Locate the cell with the specified text and output its [x, y] center coordinate. 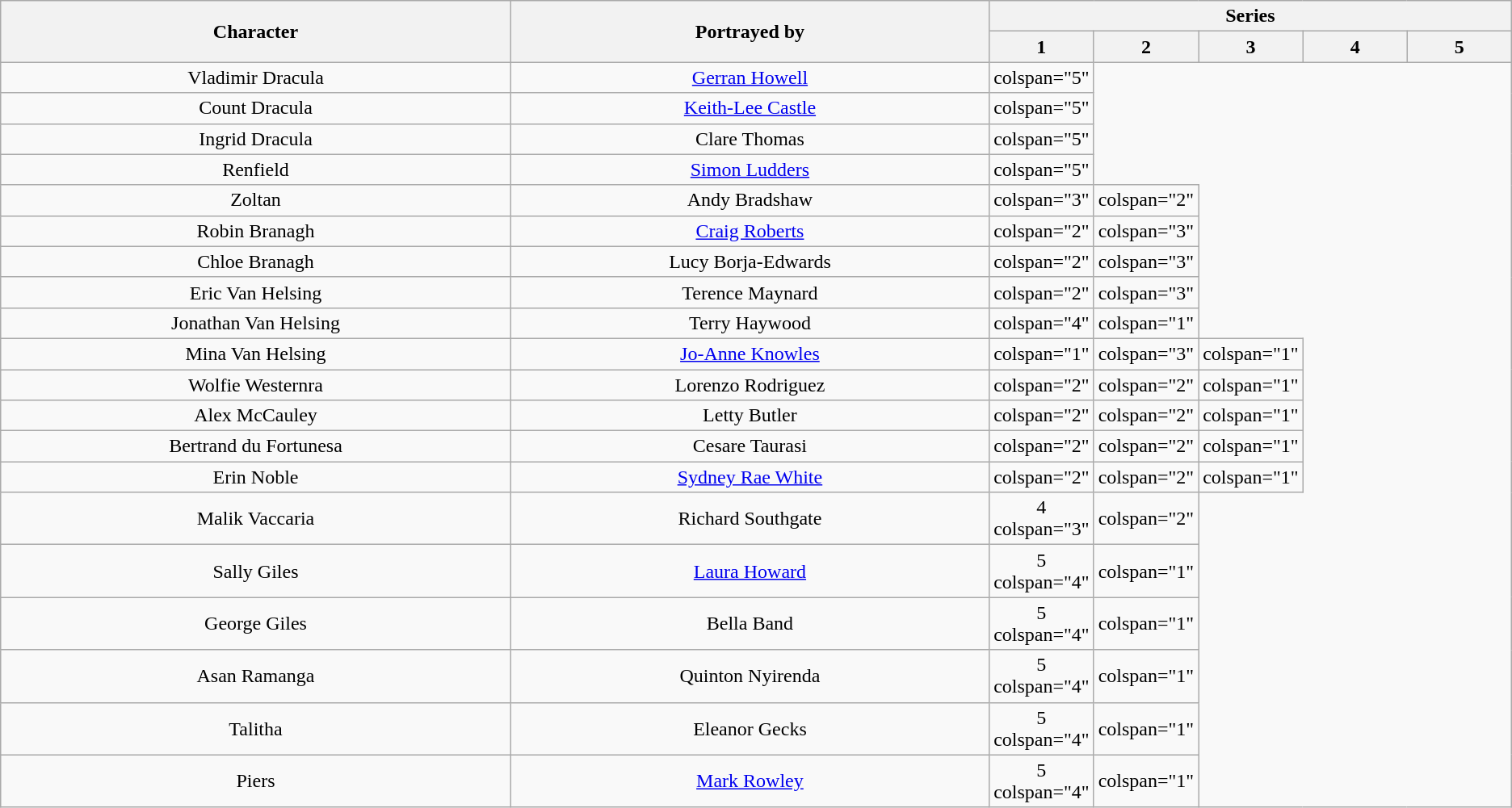
Piers [256, 781]
Clare Thomas [750, 139]
Count Dracula [256, 108]
George Giles [256, 623]
Eleanor Gecks [750, 728]
1 [1042, 47]
Character [256, 31]
Craig Roberts [750, 231]
Cesare Taurasi [750, 446]
Ingrid Dracula [256, 139]
Eric Van Helsing [256, 292]
Simon Ludders [750, 170]
Sally Giles [256, 571]
Bella Band [750, 623]
Terence Maynard [750, 292]
Terry Haywood [750, 323]
Chloe Branagh [256, 262]
Alex McCauley [256, 416]
2 [1146, 47]
Zoltan [256, 200]
Malik Vaccaria [256, 518]
Renfield [256, 170]
Wolfie Westernra [256, 385]
Gerran Howell [750, 77]
Portrayed by [750, 31]
Talitha [256, 728]
Robin Branagh [256, 231]
Lucy Borja-Edwards [750, 262]
4 colspan="3" [1042, 518]
Vladimir Dracula [256, 77]
Lorenzo Rodriguez [750, 385]
Jo-Anne Knowles [750, 354]
Mark Rowley [750, 781]
3 [1251, 47]
Quinton Nyirenda [750, 676]
Sydney Rae White [750, 477]
5 [1459, 47]
Richard Southgate [750, 518]
Keith-Lee Castle [750, 108]
Series [1250, 16]
Andy Bradshaw [750, 200]
Mina Van Helsing [256, 354]
Jonathan Van Helsing [256, 323]
Bertrand du Fortunesa [256, 446]
colspan="4" [1042, 323]
4 [1355, 47]
Letty Butler [750, 416]
Laura Howard [750, 571]
Erin Noble [256, 477]
Asan Ramanga [256, 676]
